Locate the cell with the specified text and output its [X, Y] center coordinate. 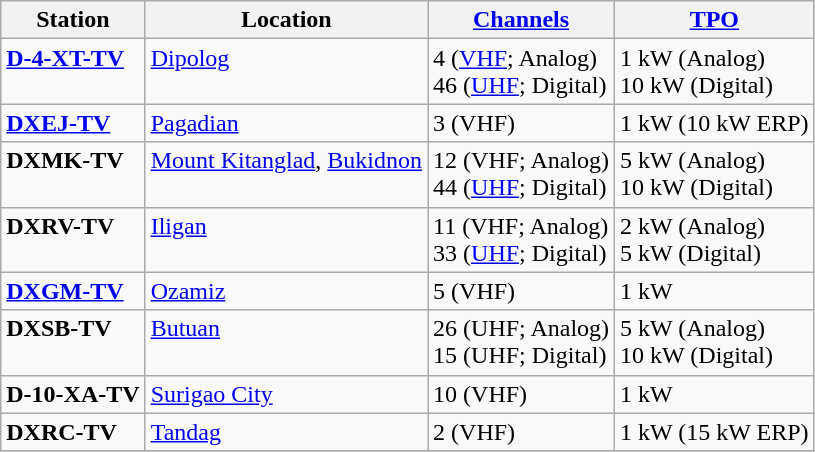
Butuan [286, 342]
3 (VHF) [522, 123]
12 (VHF; Analog) 44 (UHF; Digital) [522, 174]
Station [73, 20]
DXSB-TV [73, 342]
D-4-XT-TV [73, 72]
DXRC-TV [73, 432]
DXEJ-TV [73, 123]
Surigao City [286, 394]
26 (UHF; Analog) 15 (UHF; Digital) [522, 342]
Pagadian [286, 123]
Channels [522, 20]
1 kW (10 kW ERP) [715, 123]
Tandag [286, 432]
2 (VHF) [522, 432]
1 kW (Analog) 10 kW (Digital) [715, 72]
D-10-XA-TV [73, 394]
Location [286, 20]
DXMK-TV [73, 174]
10 (VHF) [522, 394]
Dipolog [286, 72]
DXRV-TV [73, 240]
Mount Kitanglad, Bukidnon [286, 174]
TPO [715, 20]
5 (VHF) [522, 291]
1 kW (15 kW ERP) [715, 432]
11 (VHF; Analog) 33 (UHF; Digital) [522, 240]
4 (VHF; Analog) 46 (UHF; Digital) [522, 72]
Ozamiz [286, 291]
DXGM-TV [73, 291]
2 kW (Analog) 5 kW (Digital) [715, 240]
Iligan [286, 240]
